Locate the cell with the specified text and output its [X, Y] center coordinate. 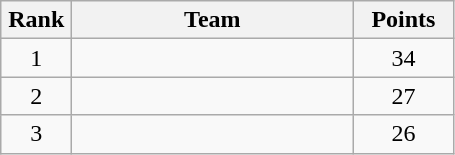
Points [404, 20]
Rank [36, 20]
Team [212, 20]
26 [404, 134]
1 [36, 58]
34 [404, 58]
3 [36, 134]
27 [404, 96]
2 [36, 96]
